Return (X, Y) of the center of cell containing provided text 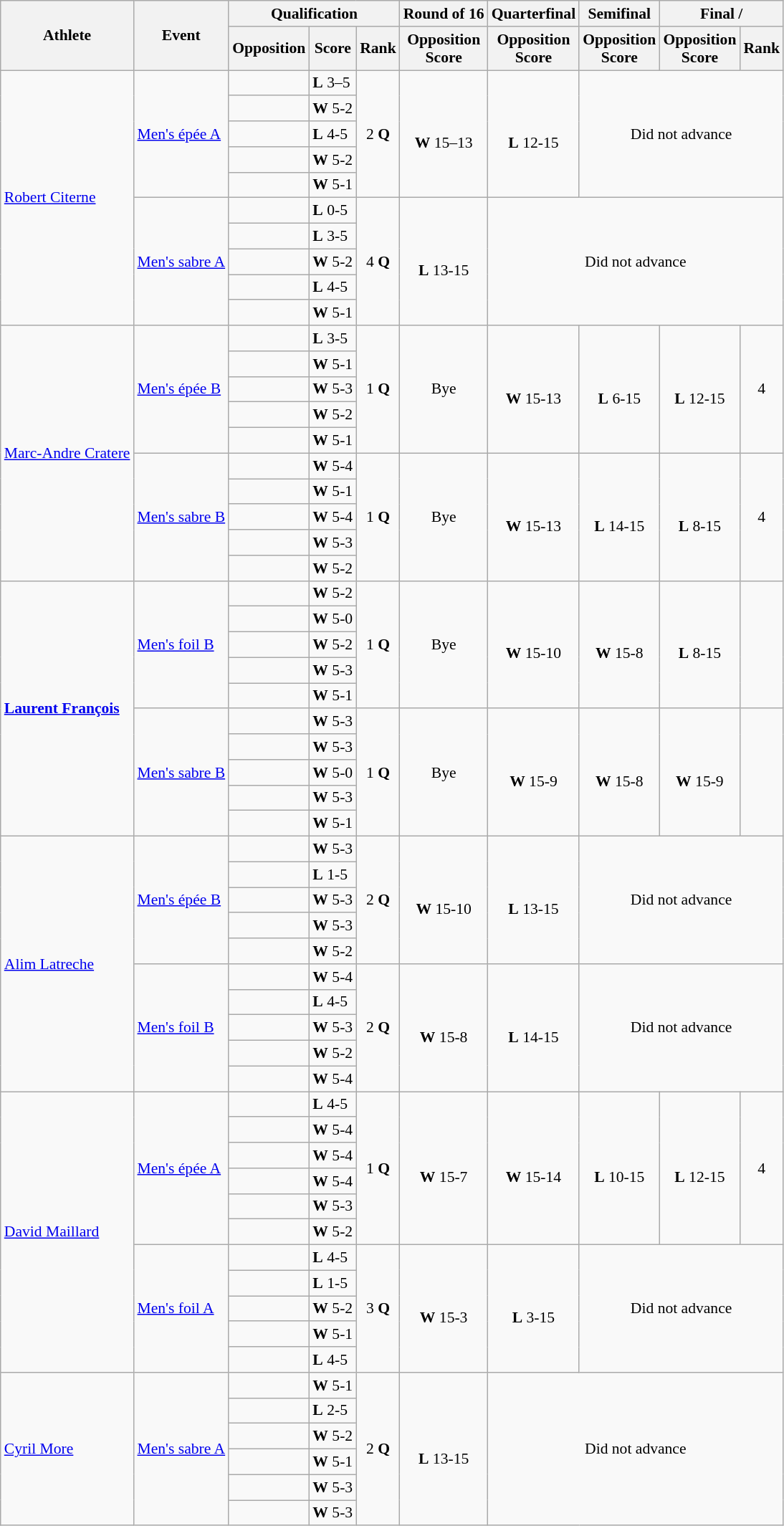
L 0-5 (333, 211)
L 3-15 (534, 1309)
Final / (721, 14)
Athlete (67, 36)
Alim Latreche (67, 964)
Event (181, 36)
L 10-15 (619, 1168)
Opposition (269, 49)
Marc-Andre Cratere (67, 453)
W 15-3 (444, 1309)
W 15-14 (534, 1168)
L 6-15 (619, 389)
Cyril More (67, 1449)
David Maillard (67, 1232)
L 3–5 (333, 83)
4 Q (378, 262)
Laurent François (67, 708)
Quarterfinal (534, 14)
Score (333, 49)
L 2-5 (333, 1411)
Round of 16 (444, 14)
Semifinal (619, 14)
Men's foil A (181, 1309)
W 15–13 (444, 134)
Qualification (314, 14)
W 15-7 (444, 1168)
3 Q (378, 1309)
Robert Citerne (67, 198)
